Search for the cell housing the specified text and yield its [X, Y] center coordinate. 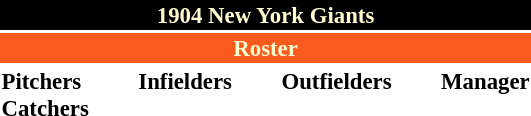
Roster [266, 48]
1904 New York Giants [266, 15]
